Detect which cell encompasses the target text, then output its [x, y] center coordinate. 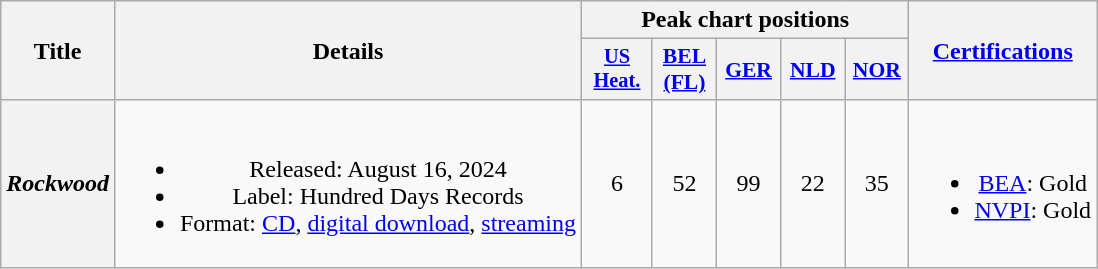
USHeat. [618, 70]
22 [813, 184]
6 [618, 184]
35 [877, 184]
52 [684, 184]
GER [749, 70]
Title [58, 50]
Peak chart positions [746, 20]
NLD [813, 70]
BEA: GoldNVPI: Gold [1003, 184]
Certifications [1003, 50]
Rockwood [58, 184]
NOR [877, 70]
Details [348, 50]
Released: August 16, 2024Label: Hundred Days RecordsFormat: CD, digital download, streaming [348, 184]
99 [749, 184]
BEL(FL) [684, 70]
